Return (X, Y) of the center of cell containing provided text 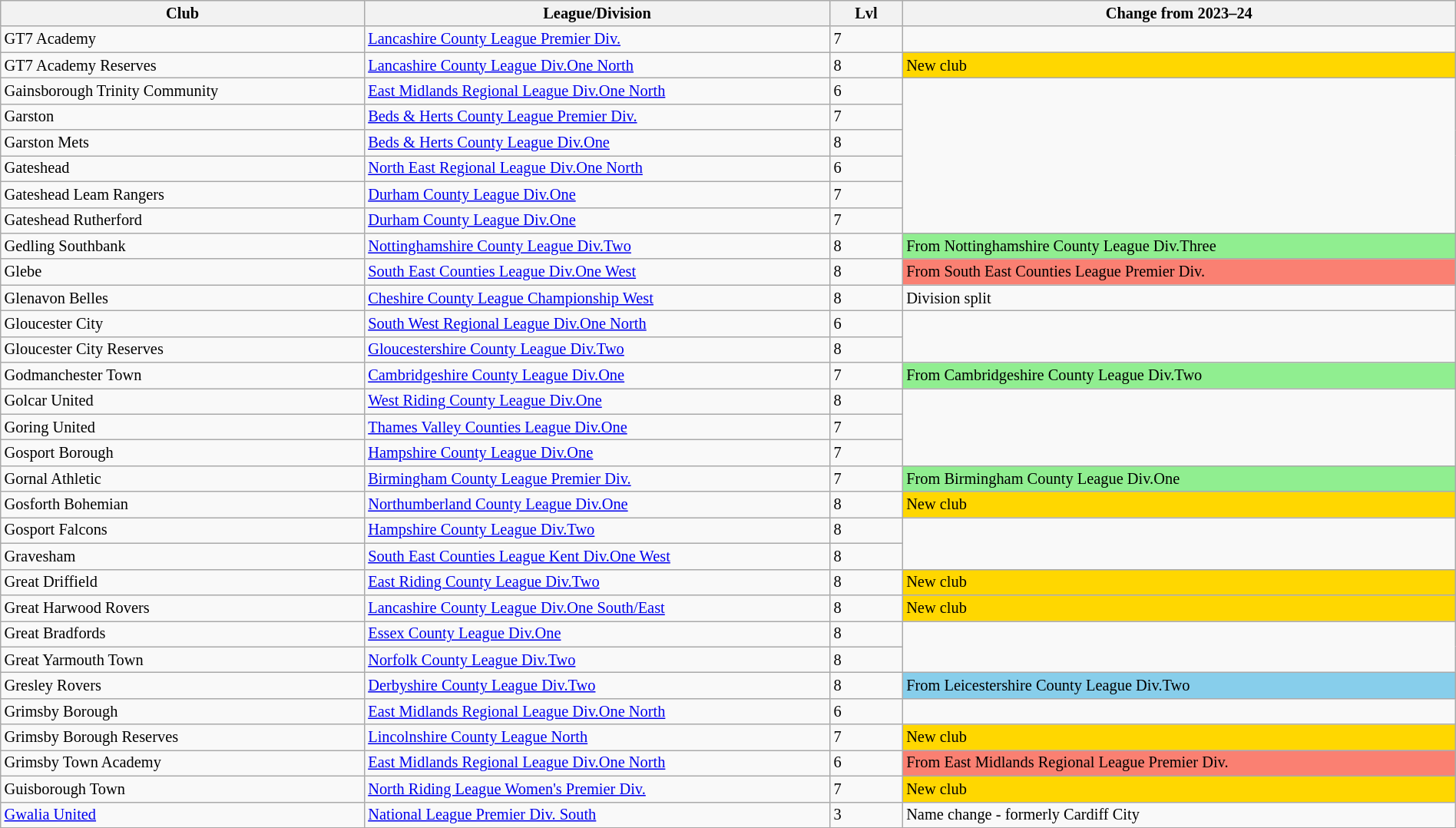
Gloucester City Reserves (183, 349)
Derbyshire County League Div.Two (597, 685)
Great Harwood Rovers (183, 608)
Lancashire County League Div.One North (597, 65)
Gosport Borough (183, 452)
Beds & Herts County League Premier Div. (597, 117)
North Riding League Women's Premier Div. (597, 789)
West Riding County League Div.One (597, 401)
From Cambridgeshire County League Div.Two (1179, 376)
Glebe (183, 272)
Hampshire County League Div.Two (597, 530)
Guisborough Town (183, 789)
Lvl (866, 13)
GT7 Academy Reserves (183, 65)
Grimsby Town Academy (183, 763)
Gravesham (183, 556)
Birmingham County League Premier Div. (597, 479)
From East Midlands Regional League Premier Div. (1179, 763)
Lancashire County League Div.One South/East (597, 608)
3 (866, 815)
Lincolnshire County League North (597, 737)
Hampshire County League Div.One (597, 452)
National League Premier Div. South (597, 815)
Beds & Herts County League Div.One (597, 143)
Gwalia United (183, 815)
Club (183, 13)
Norfolk County League Div.Two (597, 660)
From Nottinghamshire County League Div.Three (1179, 246)
Essex County League Div.One (597, 634)
Cheshire County League Championship West (597, 298)
Goring United (183, 427)
Gresley Rovers (183, 685)
GT7 Academy (183, 39)
Gateshead Leam Rangers (183, 194)
From Birmingham County League Div.One (1179, 479)
Gloucestershire County League Div.Two (597, 349)
Godmanchester Town (183, 376)
Gainsborough Trinity Community (183, 91)
Gosforth Bohemian (183, 505)
Nottinghamshire County League Div.Two (597, 246)
Name change - formerly Cardiff City (1179, 815)
Gateshead (183, 168)
North East Regional League Div.One North (597, 168)
Garston Mets (183, 143)
Thames Valley Counties League Div.One (597, 427)
Glenavon Belles (183, 298)
Change from 2023–24 (1179, 13)
Northumberland County League Div.One (597, 505)
Lancashire County League Premier Div. (597, 39)
From Leicestershire County League Div.Two (1179, 685)
Grimsby Borough Reserves (183, 737)
From South East Counties League Premier Div. (1179, 272)
Grimsby Borough (183, 711)
Division split (1179, 298)
South East Counties League Div.One West (597, 272)
Gosport Falcons (183, 530)
Garston (183, 117)
East Riding County League Div.Two (597, 582)
Gedling Southbank (183, 246)
League/Division (597, 13)
Great Driffield (183, 582)
South East Counties League Kent Div.One West (597, 556)
Cambridgeshire County League Div.One (597, 376)
Great Yarmouth Town (183, 660)
Gloucester City (183, 323)
Great Bradfords (183, 634)
South West Regional League Div.One North (597, 323)
Gornal Athletic (183, 479)
Gateshead Rutherford (183, 220)
Golcar United (183, 401)
